Return the [x, y] coordinate for the center point of the cell that contains the specified text.  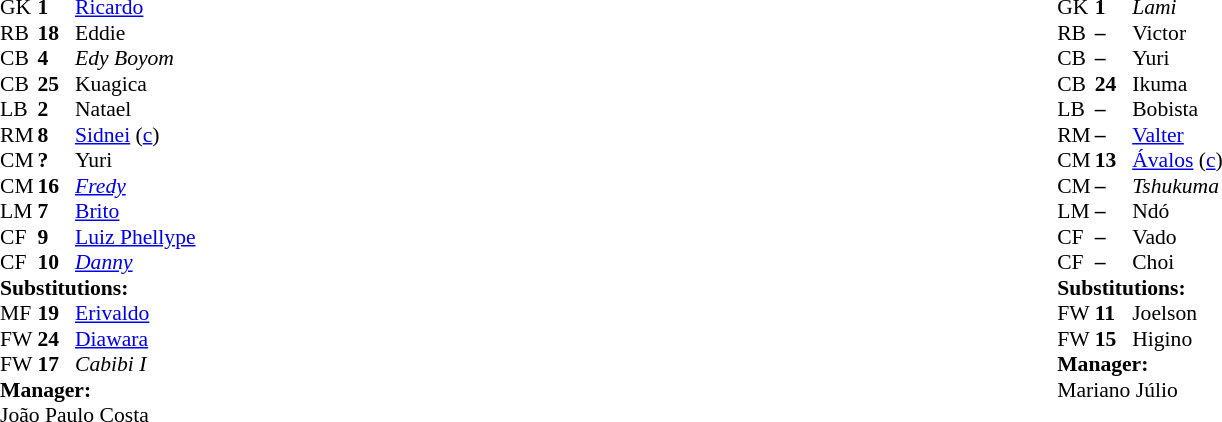
Sidnei (c) [136, 135]
Manager: [98, 390]
Fredy [136, 186]
Yuri [136, 161]
18 [57, 33]
8 [57, 135]
? [57, 161]
4 [57, 59]
Kuagica [136, 84]
25 [57, 84]
Brito [136, 211]
Substitutions: [98, 288]
7 [57, 211]
15 [1114, 339]
19 [57, 313]
9 [57, 237]
16 [57, 186]
Cabibi I [136, 365]
2 [57, 109]
Danny [136, 263]
13 [1114, 161]
Eddie [136, 33]
MF [19, 313]
Diawara [136, 339]
Erivaldo [136, 313]
Natael [136, 109]
Edy Boyom [136, 59]
17 [57, 365]
10 [57, 263]
Luiz Phellype [136, 237]
11 [1114, 313]
